Extract the [X, Y] coordinate from the center of the cell holding the provided text.  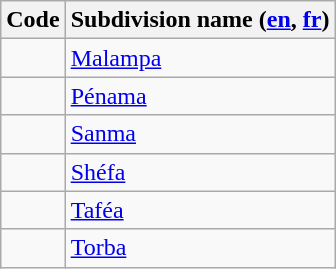
Malampa [200, 58]
Shéfa [200, 172]
Taféa [200, 210]
Sanma [200, 134]
Code [33, 20]
Pénama [200, 96]
Torba [200, 248]
Subdivision name (en, fr) [200, 20]
